Search for the cell housing the specified text and yield its [X, Y] center coordinate. 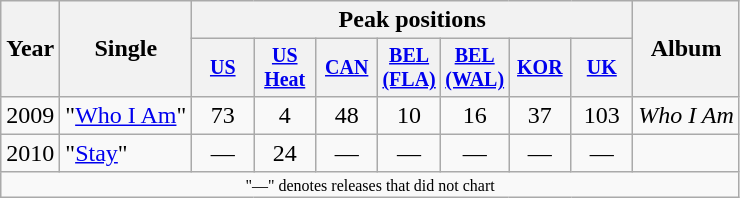
16 [474, 115]
4 [285, 115]
Single [126, 49]
Year [30, 49]
2009 [30, 115]
24 [285, 153]
CAN [347, 68]
Album [686, 49]
103 [602, 115]
2010 [30, 153]
USHeat [285, 68]
48 [347, 115]
BEL(FLA) [410, 68]
37 [540, 115]
73 [223, 115]
Peak positions [412, 20]
UK [602, 68]
"—" denotes releases that did not chart [370, 184]
10 [410, 115]
US [223, 68]
BEL(WAL) [474, 68]
"Stay" [126, 153]
Who I Am [686, 115]
KOR [540, 68]
"Who I Am" [126, 115]
